For the text-containing cell, return its midpoint in (X, Y) coordinate format. 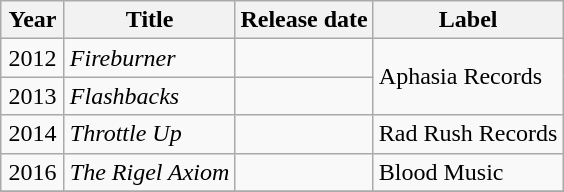
Blood Music (468, 172)
The Rigel Axiom (150, 172)
Flashbacks (150, 96)
Title (150, 20)
Rad Rush Records (468, 134)
Fireburner (150, 58)
2014 (33, 134)
2012 (33, 58)
Throttle Up (150, 134)
Release date (304, 20)
2016 (33, 172)
Aphasia Records (468, 77)
2013 (33, 96)
Year (33, 20)
Label (468, 20)
